Return the (X, Y) coordinate for the center point of the cell that contains the specified text.  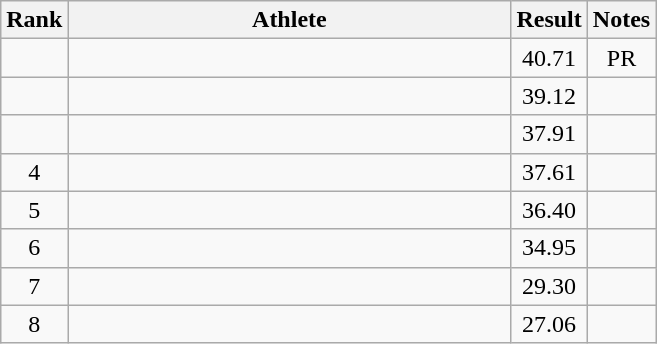
37.91 (549, 134)
4 (34, 172)
5 (34, 210)
6 (34, 248)
Notes (621, 20)
37.61 (549, 172)
39.12 (549, 96)
34.95 (549, 248)
PR (621, 58)
Result (549, 20)
36.40 (549, 210)
8 (34, 324)
29.30 (549, 286)
27.06 (549, 324)
Athlete (290, 20)
7 (34, 286)
Rank (34, 20)
40.71 (549, 58)
